Search for the cell housing the specified text and yield its (x, y) center coordinate. 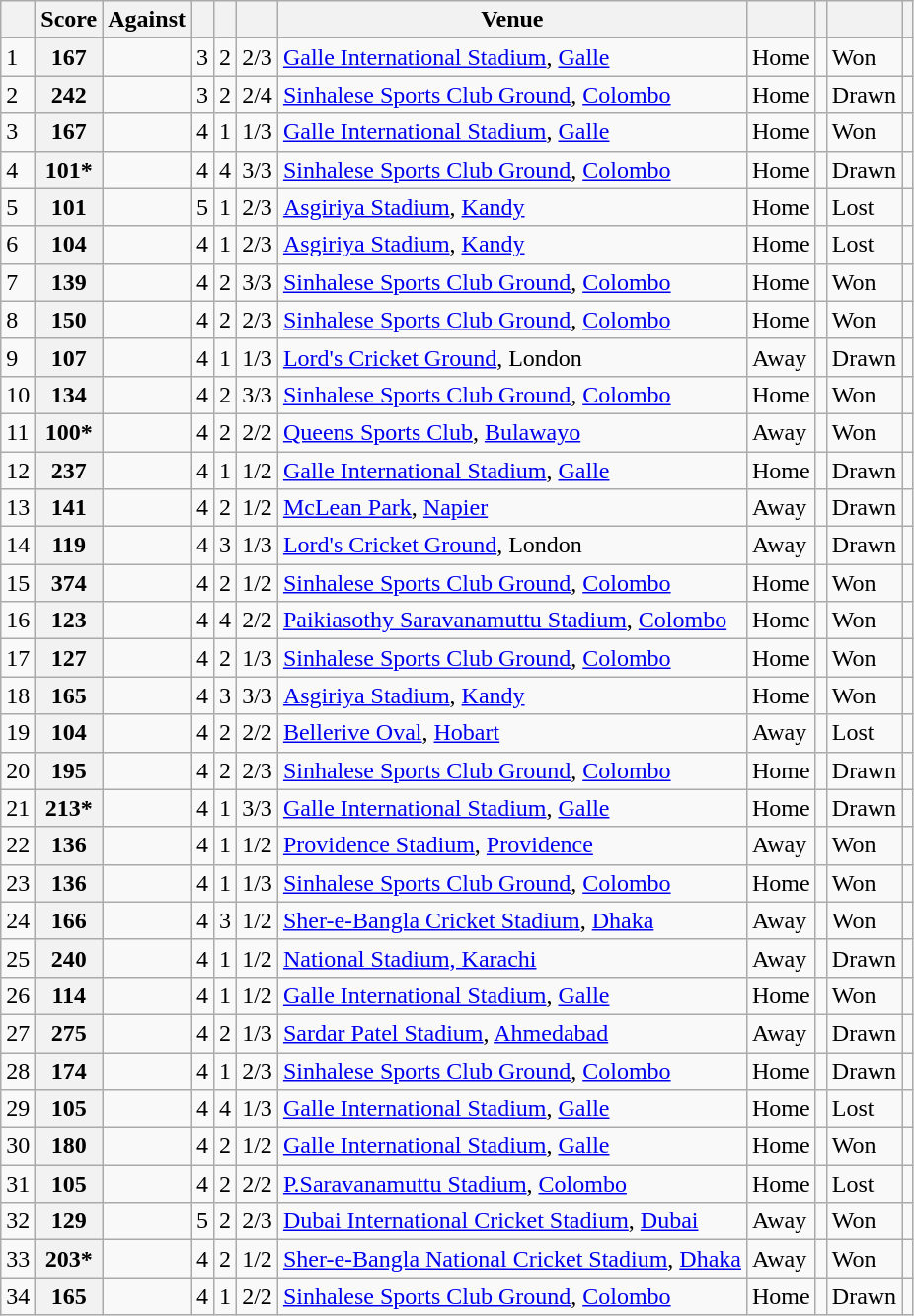
240 (69, 958)
107 (69, 357)
213* (69, 808)
8 (18, 320)
7 (18, 282)
Bellerive Oval, Hobart (511, 733)
Queens Sports Club, Bulawayo (511, 432)
22 (18, 845)
9 (18, 357)
Sardar Patel Stadium, Ahmedabad (511, 1033)
32 (18, 1221)
141 (69, 508)
29 (18, 1109)
237 (69, 471)
195 (69, 770)
114 (69, 995)
P.Saravanamuttu Stadium, Colombo (511, 1184)
14 (18, 546)
374 (69, 583)
21 (18, 808)
Sher-e-Bangla National Cricket Stadium, Dhaka (511, 1259)
17 (18, 658)
101 (69, 207)
134 (69, 395)
National Stadium, Karachi (511, 958)
12 (18, 471)
20 (18, 770)
27 (18, 1033)
150 (69, 320)
18 (18, 695)
203* (69, 1259)
2/4 (258, 95)
Venue (511, 20)
174 (69, 1070)
139 (69, 282)
119 (69, 546)
101* (69, 170)
129 (69, 1221)
123 (69, 621)
242 (69, 95)
Dubai International Cricket Stadium, Dubai (511, 1221)
Providence Stadium, Providence (511, 845)
McLean Park, Napier (511, 508)
180 (69, 1146)
15 (18, 583)
166 (69, 920)
Score (69, 20)
24 (18, 920)
26 (18, 995)
100* (69, 432)
Against (147, 20)
34 (18, 1296)
30 (18, 1146)
10 (18, 395)
Paikiasothy Saravanamuttu Stadium, Colombo (511, 621)
13 (18, 508)
11 (18, 432)
275 (69, 1033)
127 (69, 658)
19 (18, 733)
31 (18, 1184)
28 (18, 1070)
16 (18, 621)
6 (18, 245)
Sher-e-Bangla Cricket Stadium, Dhaka (511, 920)
33 (18, 1259)
23 (18, 883)
25 (18, 958)
